Extract the [X, Y] coordinate from the center of the cell holding the provided text.  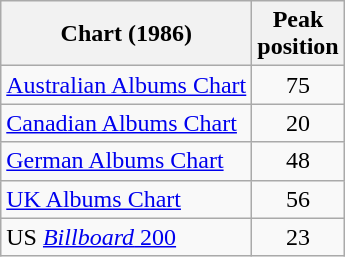
48 [298, 161]
German Albums Chart [126, 161]
UK Albums Chart [126, 199]
23 [298, 237]
56 [298, 199]
Australian Albums Chart [126, 85]
75 [298, 85]
Canadian Albums Chart [126, 123]
Peakposition [298, 34]
US Billboard 200 [126, 237]
Chart (1986) [126, 34]
20 [298, 123]
